Output the (x, y) coordinate of the center of the cell containing the given text.  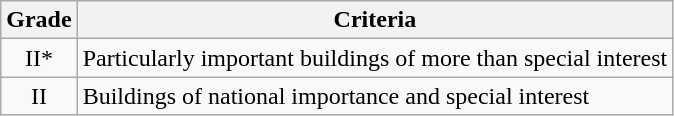
II* (39, 58)
Particularly important buildings of more than special interest (375, 58)
Grade (39, 20)
II (39, 96)
Criteria (375, 20)
Buildings of national importance and special interest (375, 96)
